Return the [X, Y] coordinate for the center point of the cell that contains the specified text.  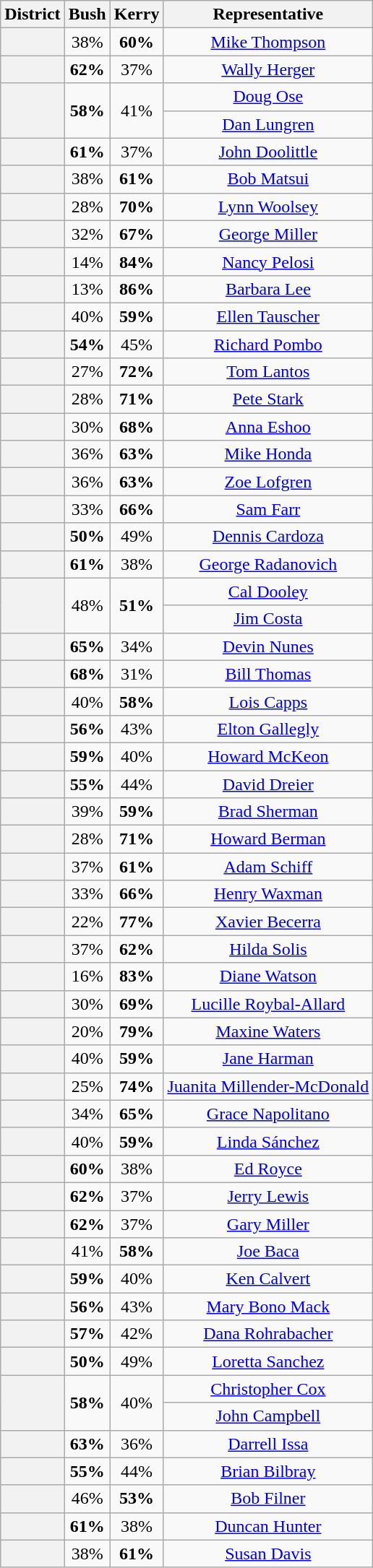
48% [87, 605]
David Dreier [268, 784]
Susan Davis [268, 1554]
42% [137, 1334]
Maxine Waters [268, 1031]
District [33, 14]
Jerry Lewis [268, 1196]
Bob Filner [268, 1499]
Howard Berman [268, 839]
77% [137, 922]
Mike Honda [268, 454]
Elton Gallegly [268, 729]
54% [87, 345]
Grace Napolitano [268, 1114]
Lucille Roybal-Allard [268, 1004]
Diane Watson [268, 976]
Lynn Woolsey [268, 207]
74% [137, 1086]
22% [87, 922]
Joe Baca [268, 1252]
31% [137, 674]
Hilda Solis [268, 949]
57% [87, 1334]
Ellen Tauscher [268, 316]
Tom Lantos [268, 372]
Mike Thompson [268, 42]
Gary Miller [268, 1224]
Loretta Sanchez [268, 1361]
John Doolittle [268, 152]
Doug Ose [268, 97]
Christopher Cox [268, 1389]
27% [87, 372]
Bob Matsui [268, 179]
Dana Rohrabacher [268, 1334]
83% [137, 976]
Wally Herger [268, 69]
John Campbell [268, 1416]
Ed Royce [268, 1169]
69% [137, 1004]
Pete Stark [268, 399]
Darrell Issa [268, 1444]
Xavier Becerra [268, 922]
Lois Capps [268, 701]
25% [87, 1086]
Dennis Cardoza [268, 537]
Jane Harman [268, 1059]
13% [87, 289]
45% [137, 345]
Nancy Pelosi [268, 261]
Dan Lungren [268, 124]
20% [87, 1031]
16% [87, 976]
46% [87, 1499]
Anna Eshoo [268, 427]
86% [137, 289]
Representative [268, 14]
14% [87, 261]
Mary Bono Mack [268, 1307]
70% [137, 207]
72% [137, 372]
George Miller [268, 234]
Barbara Lee [268, 289]
Bush [87, 14]
67% [137, 234]
Brad Sherman [268, 812]
Linda Sánchez [268, 1141]
George Radanovich [268, 564]
32% [87, 234]
39% [87, 812]
Zoe Lofgren [268, 482]
Cal Dooley [268, 592]
Richard Pombo [268, 345]
53% [137, 1499]
Howard McKeon [268, 756]
84% [137, 261]
Duncan Hunter [268, 1526]
Bill Thomas [268, 674]
79% [137, 1031]
Henry Waxman [268, 894]
Devin Nunes [268, 646]
Brian Bilbray [268, 1471]
Kerry [137, 14]
51% [137, 605]
Adam Schiff [268, 867]
Juanita Millender-McDonald [268, 1086]
Jim Costa [268, 619]
Ken Calvert [268, 1279]
Sam Farr [268, 509]
